Identify which cell holds the provided text, then report its [X, Y] central coordinate. 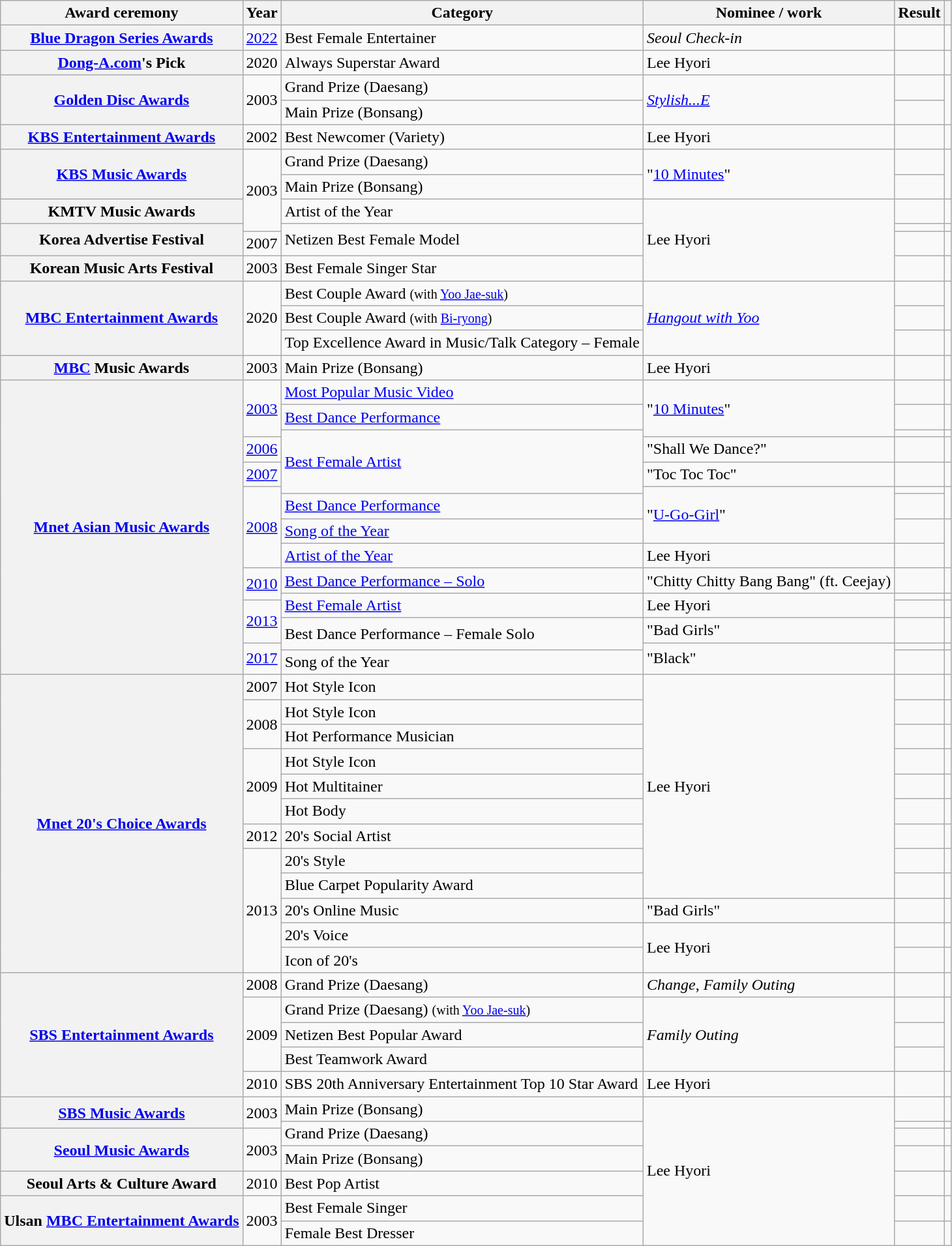
MBC Music Awards [121, 368]
Best Couple Award (with Bi-ryong) [462, 318]
Blue Dragon Series Awards [121, 38]
KBS Entertainment Awards [121, 137]
Category [462, 13]
Icon of 20's [462, 960]
20's Online Music [462, 910]
Result [919, 13]
Change, Family Outing [768, 985]
Best Dance Performance – Solo [462, 580]
KMTV Music Awards [121, 211]
Best Female Entertainer [462, 38]
Always Superstar Award [462, 63]
Award ceremony [121, 13]
2017 [262, 659]
Korean Music Arts Festival [121, 268]
2002 [262, 137]
Top Excellence Award in Music/Talk Category – Female [462, 343]
"Black" [768, 659]
Best Teamwork Award [462, 1060]
Golden Disc Awards [121, 100]
Hangout with Yoo [768, 318]
Seoul Arts & Culture Award [121, 1183]
Year [262, 13]
2012 [262, 836]
Seoul Music Awards [121, 1150]
Seoul Check-in [768, 38]
Hot Body [462, 811]
Most Popular Music Video [462, 393]
20's Voice [462, 935]
MBC Entertainment Awards [121, 318]
SBS 20th Anniversary Entertainment Top 10 Star Award [462, 1084]
Best Pop Artist [462, 1183]
SBS Music Awards [121, 1112]
Best Female Singer Star [462, 268]
"U-Go-Girl" [768, 515]
Hot Multitainer [462, 786]
Stylish...E [768, 100]
Korea Advertise Festival [121, 240]
2006 [262, 449]
Netizen Best Female Model [462, 240]
20's Style [462, 861]
Ulsan MBC Entertainment Awards [121, 1221]
20's Social Artist [462, 836]
Mnet Asian Music Awards [121, 527]
Nominee / work [768, 13]
2022 [262, 38]
Netizen Best Popular Award [462, 1035]
Female Best Dresser [462, 1233]
Grand Prize (Daesang) (with Yoo Jae-suk) [462, 1009]
"Toc Toc Toc" [768, 474]
Best Newcomer (Variety) [462, 137]
"Shall We Dance?" [768, 449]
Family Outing [768, 1034]
Mnet 20's Choice Awards [121, 824]
SBS Entertainment Awards [121, 1034]
Best Dance Performance – Female Solo [462, 634]
Best Female Singer [462, 1208]
KBS Music Awards [121, 174]
Hot Performance Musician [462, 737]
Best Couple Award (with Yoo Jae-suk) [462, 293]
Dong-A.com's Pick [121, 63]
"Chitty Chitty Bang Bang" (ft. Ceejay) [768, 580]
Blue Carpet Popularity Award [462, 885]
